For the text-containing cell, return its midpoint in [x, y] coordinate format. 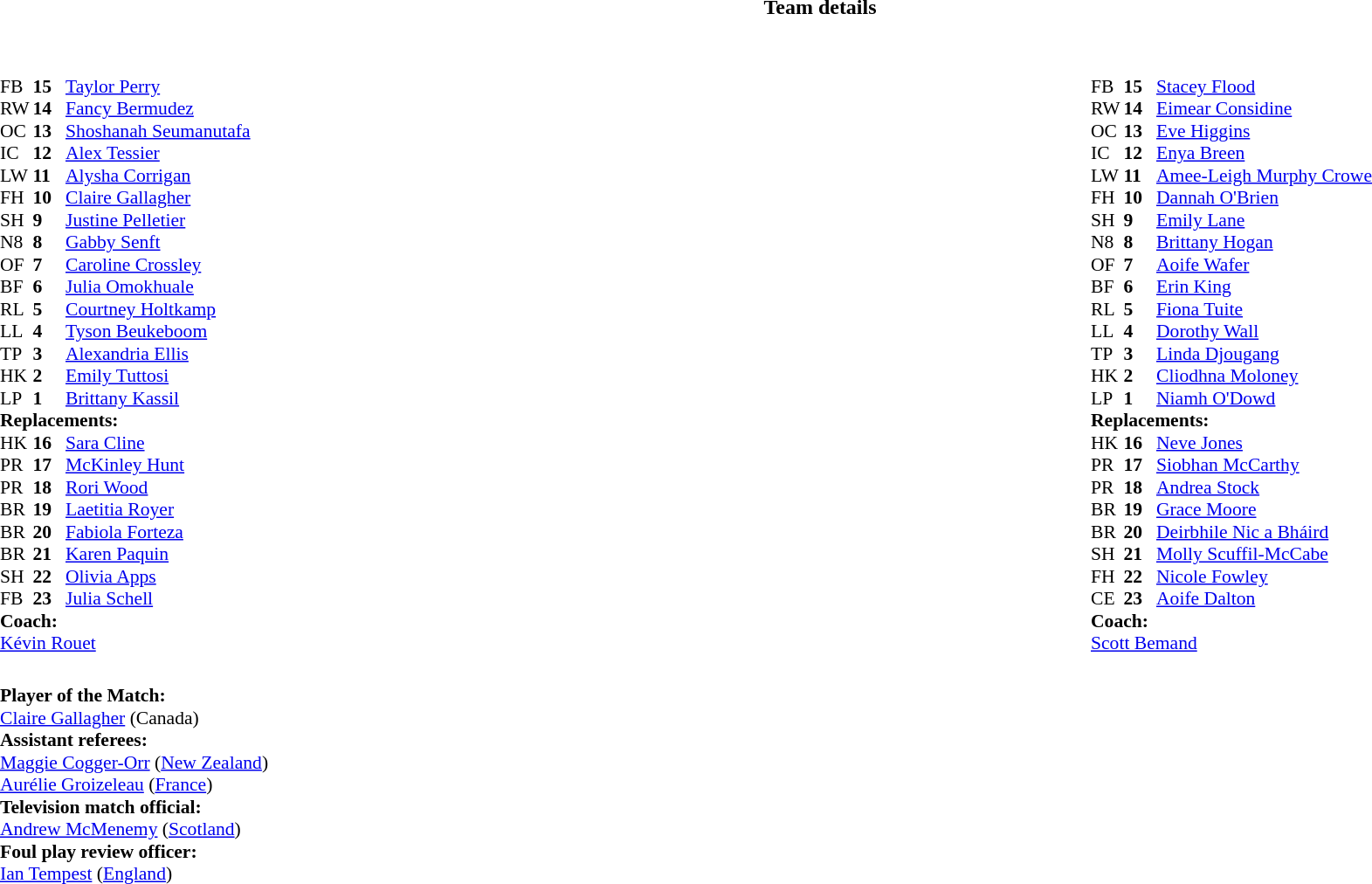
Alexandria Ellis [158, 354]
Scott Bemand [1231, 644]
Eimear Considine [1265, 109]
Emily Tuttosi [158, 376]
Andrea Stock [1265, 487]
Siobhan McCarthy [1265, 466]
Erin King [1265, 287]
Linda Djougang [1265, 354]
Tyson Beukeboom [158, 331]
Alex Tessier [158, 153]
Gabby Senft [158, 242]
Molly Scuffil-McCabe [1265, 555]
Fiona Tuite [1265, 309]
Rori Wood [158, 487]
Shoshanah Seumanutafa [158, 131]
Olivia Apps [158, 577]
Fancy Bermudez [158, 109]
Brittany Kassil [158, 398]
Enya Breen [1265, 153]
Laetitia Royer [158, 509]
Nicole Fowley [1265, 577]
McKinley Hunt [158, 466]
CE [1107, 598]
Aoife Wafer [1265, 265]
Courtney Holtkamp [158, 309]
Julia Schell [158, 598]
Sara Cline [158, 443]
Caroline Crossley [158, 265]
Deirbhile Nic a Bháird [1265, 532]
Alysha Corrigan [158, 176]
Dannah O'Brien [1265, 198]
Brittany Hogan [1265, 242]
Amee-Leigh Murphy Crowe [1265, 176]
Cliodhna Moloney [1265, 376]
Kévin Rouet [126, 644]
Emily Lane [1265, 220]
Justine Pelletier [158, 220]
Neve Jones [1265, 443]
Stacey Flood [1265, 86]
Eve Higgins [1265, 131]
Grace Moore [1265, 509]
Fabiola Forteza [158, 532]
Claire Gallagher [158, 198]
Julia Omokhuale [158, 287]
Taylor Perry [158, 86]
Niamh O'Dowd [1265, 398]
Aoife Dalton [1265, 598]
Karen Paquin [158, 555]
Dorothy Wall [1265, 331]
